Search for the cell housing the specified text and yield its [x, y] center coordinate. 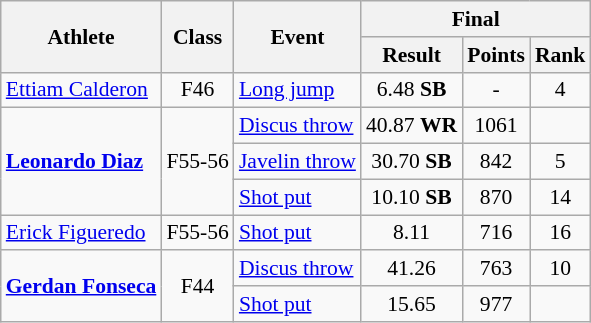
Javelin throw [298, 162]
F44 [197, 286]
Erick Figueredo [82, 233]
Final [476, 19]
10.10 SB [412, 197]
4 [560, 90]
6.48 SB [412, 90]
8.11 [412, 233]
F46 [197, 90]
763 [496, 269]
Ettiam Calderon [82, 90]
Leonardo Diaz [82, 162]
Event [298, 36]
5 [560, 162]
16 [560, 233]
- [496, 90]
40.87 WR [412, 126]
977 [496, 304]
716 [496, 233]
Athlete [82, 36]
10 [560, 269]
842 [496, 162]
14 [560, 197]
1061 [496, 126]
Points [496, 55]
Result [412, 55]
30.70 SB [412, 162]
Class [197, 36]
15.65 [412, 304]
41.26 [412, 269]
870 [496, 197]
Rank [560, 55]
Long jump [298, 90]
Gerdan Fonseca [82, 286]
